Search for the cell housing the specified text and yield its (x, y) center coordinate. 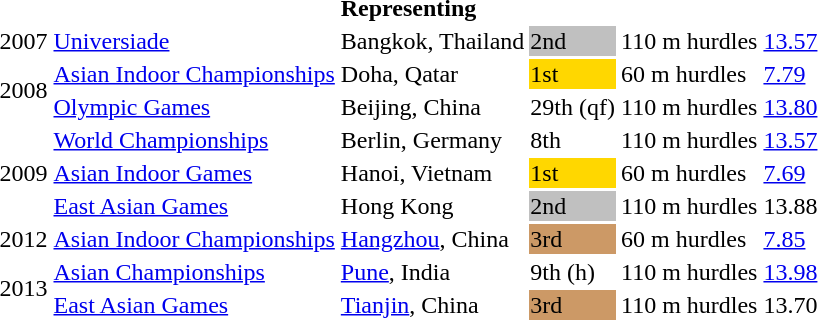
Hangzhou, China (432, 239)
Hong Kong (432, 206)
Asian Indoor Games (194, 173)
Beijing, China (432, 107)
Hanoi, Vietnam (432, 173)
9th (h) (573, 272)
Pune, India (432, 272)
Universiade (194, 41)
Asian Championships (194, 272)
Doha, Qatar (432, 74)
Olympic Games (194, 107)
Berlin, Germany (432, 140)
Bangkok, Thailand (432, 41)
Tianjin, China (432, 305)
8th (573, 140)
World Championships (194, 140)
29th (qf) (573, 107)
